Extract the [X, Y] coordinate from the center of the cell holding the provided text.  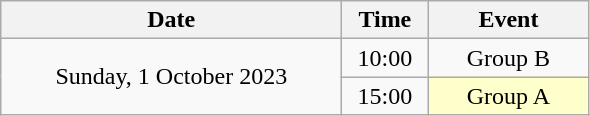
Time [385, 20]
Group A [508, 96]
Date [172, 20]
15:00 [385, 96]
Group B [508, 58]
Sunday, 1 October 2023 [172, 77]
Event [508, 20]
10:00 [385, 58]
